Search for the cell housing the specified text and yield its [X, Y] center coordinate. 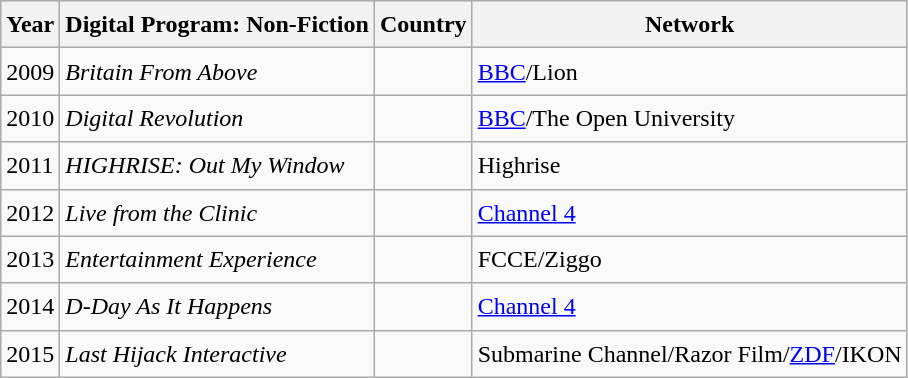
Highrise [690, 166]
Last Hijack Interactive [218, 354]
BBC/Lion [690, 72]
2011 [30, 166]
Digital Revolution [218, 118]
Digital Program: Non-Fiction [218, 24]
Britain From Above [218, 72]
D-Day As It Happens [218, 306]
2009 [30, 72]
HIGHRISE: Out My Window [218, 166]
FCCE/Ziggo [690, 260]
2013 [30, 260]
Submarine Channel/Razor Film/ZDF/IKON [690, 354]
Live from the Clinic [218, 212]
Entertainment Experience [218, 260]
2010 [30, 118]
Network [690, 24]
2012 [30, 212]
BBC/The Open University [690, 118]
2015 [30, 354]
Year [30, 24]
Country [423, 24]
2014 [30, 306]
